Search for the cell housing the specified text and yield its (x, y) center coordinate. 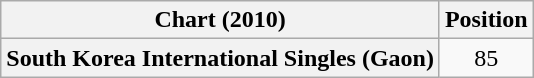
South Korea International Singles (Gaon) (220, 58)
85 (486, 58)
Position (486, 20)
Chart (2010) (220, 20)
